Provide the [X, Y] coordinate of the cell's center where the given text is located.  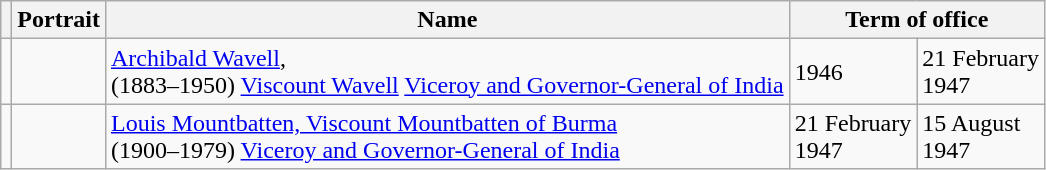
Name [447, 20]
Portrait [59, 20]
15 August1947 [981, 136]
Archibald Wavell,(1883–1950) Viscount Wavell Viceroy and Governor-General of India [447, 72]
Term of office [916, 20]
1946 [853, 72]
Louis Mountbatten, Viscount Mountbatten of Burma(1900–1979) Viceroy and Governor-General of India [447, 136]
